From the cell containing the given text, extract its center point as [X, Y] coordinate. 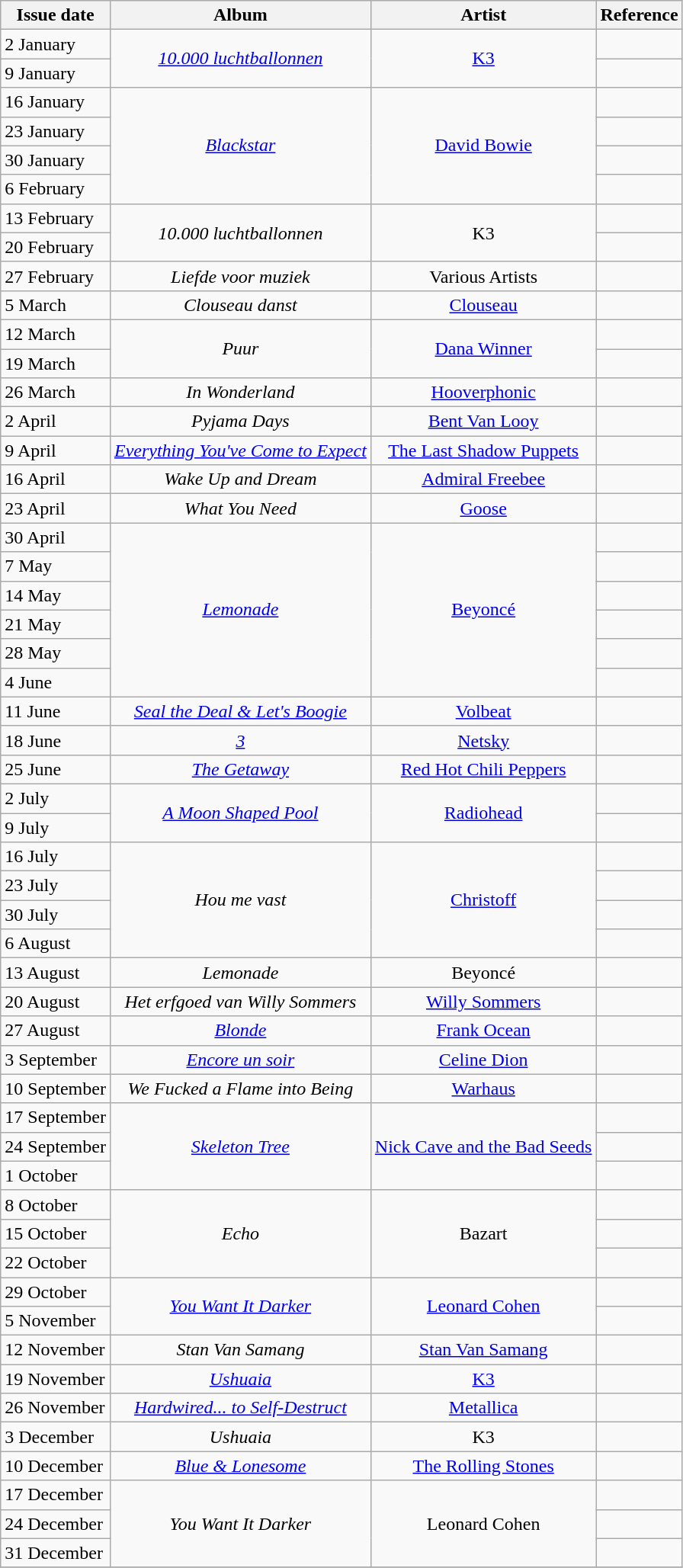
Radiohead [483, 813]
Admiral Freebee [483, 479]
Hou me vast [240, 900]
17 December [56, 1495]
Puur [240, 348]
Blackstar [240, 146]
5 November [56, 1321]
Echo [240, 1233]
Encore un soir [240, 1060]
The Getaway [240, 769]
19 November [56, 1379]
16 January [56, 102]
David Bowie [483, 146]
9 July [56, 827]
12 November [56, 1350]
20 February [56, 247]
13 February [56, 218]
Artist [483, 15]
We Fucked a Flame into Being [240, 1089]
Blue & Lonesome [240, 1466]
22 October [56, 1262]
Pyjama Days [240, 422]
Wake Up and Dream [240, 479]
In Wonderland [240, 393]
Het erfgoed van Willy Sommers [240, 1002]
Various Artists [483, 276]
Dana Winner [483, 348]
21 May [56, 624]
Hardwired... to Self-Destruct [240, 1408]
26 November [56, 1408]
17 September [56, 1117]
Liefde voor muziek [240, 276]
Clouseau danst [240, 305]
Hooverphonic [483, 393]
2 April [56, 422]
11 June [56, 711]
24 September [56, 1146]
Netsky [483, 740]
26 March [56, 393]
The Rolling Stones [483, 1466]
What You Need [240, 508]
1 October [56, 1175]
4 June [56, 682]
3 December [56, 1437]
3 [240, 740]
23 July [56, 886]
28 May [56, 653]
Willy Sommers [483, 1002]
16 April [56, 479]
Seal the Deal & Let's Boogie [240, 711]
10 September [56, 1089]
30 July [56, 915]
Celine Dion [483, 1060]
Clouseau [483, 305]
7 May [56, 566]
2 July [56, 798]
23 January [56, 131]
3 September [56, 1060]
Nick Cave and the Bad Seeds [483, 1146]
23 April [56, 508]
Goose [483, 508]
Album [240, 15]
Skeleton Tree [240, 1146]
15 October [56, 1233]
Metallica [483, 1408]
6 February [56, 189]
Blonde [240, 1031]
Christoff [483, 900]
9 April [56, 451]
6 August [56, 944]
20 August [56, 1002]
10 December [56, 1466]
24 December [56, 1524]
Everything You've Come to Expect [240, 451]
29 October [56, 1292]
Warhaus [483, 1089]
25 June [56, 769]
Issue date [56, 15]
16 July [56, 857]
Bent Van Looy [483, 422]
The Last Shadow Puppets [483, 451]
9 January [56, 73]
5 March [56, 305]
27 August [56, 1031]
2 January [56, 44]
19 March [56, 364]
13 August [56, 973]
Bazart [483, 1233]
30 January [56, 160]
14 May [56, 595]
18 June [56, 740]
Reference [639, 15]
30 April [56, 537]
Frank Ocean [483, 1031]
27 February [56, 276]
Red Hot Chili Peppers [483, 769]
31 December [56, 1553]
Volbeat [483, 711]
A Moon Shaped Pool [240, 813]
12 March [56, 334]
8 October [56, 1204]
